From the cell containing the given text, extract its center point as (X, Y) coordinate. 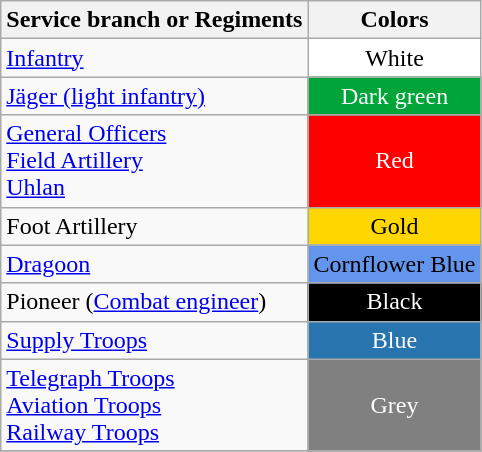
Grey (394, 405)
Pioneer (Combat engineer) (154, 302)
Gold (394, 226)
Dragoon (154, 264)
Service branch or Regiments (154, 20)
General OfficersField ArtilleryUhlan (154, 161)
Jäger (light infantry) (154, 96)
Cornflower Blue (394, 264)
Telegraph TroopsAviation TroopsRailway Troops (154, 405)
Dark green (394, 96)
Foot Artillery (154, 226)
White (394, 58)
Colors (394, 20)
Infantry (154, 58)
Supply Troops (154, 340)
Blue (394, 340)
Red (394, 161)
Black (394, 302)
